Provide the [X, Y] coordinate of the cell's center where the given text is located.  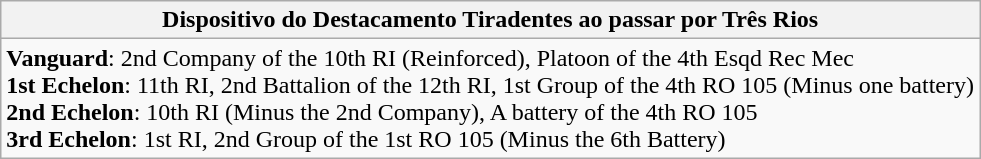
Dispositivo do Destacamento Tiradentes ao passar por Três Rios [490, 20]
